Scan for the cell matching the given text and deliver its [x, y] coordinate at center. 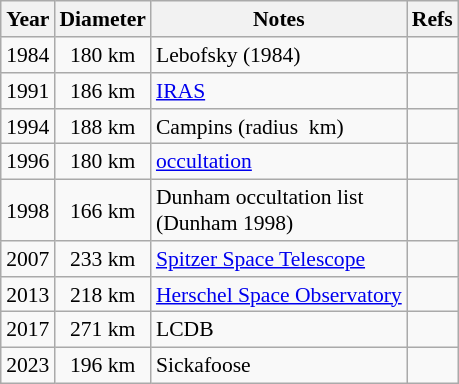
Herschel Space Observatory [279, 294]
166 km [102, 210]
188 km [102, 126]
IRAS [279, 91]
271 km [102, 330]
Dunham occultation list(Dunham 1998) [279, 210]
218 km [102, 294]
Campins (radius km) [279, 126]
Sickafoose [279, 365]
Notes [279, 19]
1984 [28, 55]
Spitzer Space Telescope [279, 259]
2017 [28, 330]
233 km [102, 259]
2023 [28, 365]
1998 [28, 210]
2013 [28, 294]
196 km [102, 365]
1994 [28, 126]
1996 [28, 162]
186 km [102, 91]
Diameter [102, 19]
Refs [432, 19]
LCDB [279, 330]
Lebofsky (1984) [279, 55]
1991 [28, 91]
Year [28, 19]
2007 [28, 259]
occultation [279, 162]
